Capture the cell that displays the provided text and extract its (x, y) central coordinate. 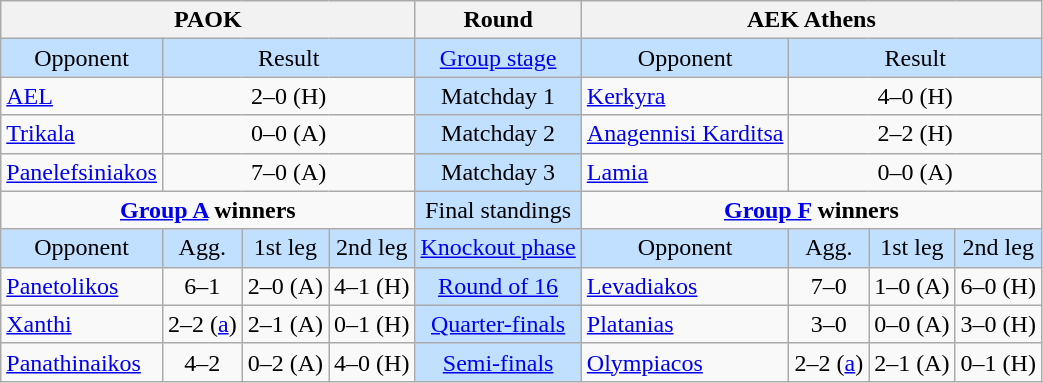
Olympiacos (685, 362)
Platanias (685, 324)
1–0 (A) (912, 286)
2–0 (H) (288, 96)
Panelefsiniakos (82, 172)
4–2 (202, 362)
Knockout phase (498, 248)
PAOK (208, 20)
Matchday 1 (498, 96)
2–0 (A) (285, 286)
Anagennisi Karditsa (685, 134)
Xanthi (82, 324)
Lamia (685, 172)
AEL (82, 96)
AEK Athens (811, 20)
Levadiakos (685, 286)
Kerkyra (685, 96)
3–0 (H) (998, 324)
Quarter-finals (498, 324)
4–1 (H) (372, 286)
Panetolikos (82, 286)
Group F winners (811, 210)
7–0 (829, 286)
6–0 (H) (998, 286)
Matchday 3 (498, 172)
Matchday 2 (498, 134)
3–0 (829, 324)
0–2 (A) (285, 362)
Round (498, 20)
Group stage (498, 58)
6–1 (202, 286)
Panathinaikos (82, 362)
Semi-finals (498, 362)
7–0 (A) (288, 172)
2–2 (H) (915, 134)
Final standings (498, 210)
Group A winners (208, 210)
Trikala (82, 134)
Round of 16 (498, 286)
